Determine the (X, Y) coordinate at the center of the cell enclosing the given text.  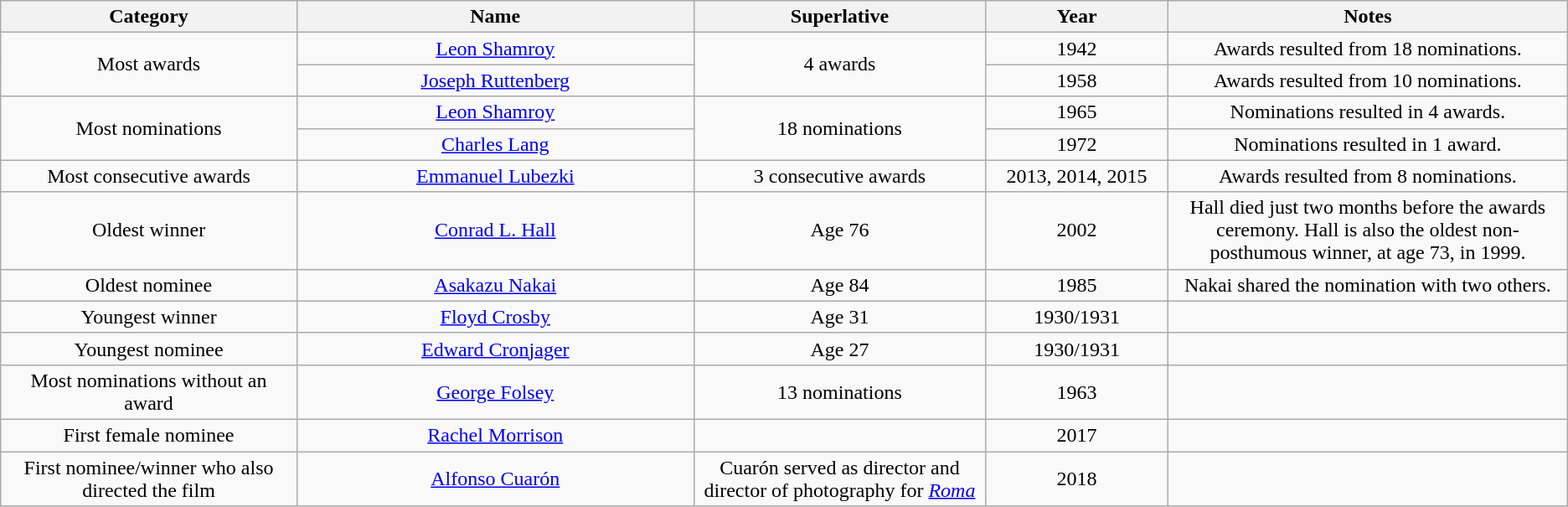
Awards resulted from 8 nominations. (1369, 176)
Conrad L. Hall (495, 230)
1972 (1077, 144)
Most consecutive awards (149, 176)
3 consecutive awards (839, 176)
13 nominations (839, 392)
Most awards (149, 65)
Year (1077, 17)
4 awards (839, 65)
Age 27 (839, 349)
2013, 2014, 2015 (1077, 176)
First nominee/winner who also directed the film (149, 478)
18 nominations (839, 128)
Hall died just two months before the awards ceremony. Hall is also the oldest non-posthumous winner, at age 73, in 1999. (1369, 230)
1965 (1077, 112)
Awards resulted from 10 nominations. (1369, 80)
Rachel Morrison (495, 435)
Joseph Ruttenberg (495, 80)
Notes (1369, 17)
Oldest nominee (149, 285)
Nakai shared the nomination with two others. (1369, 285)
2002 (1077, 230)
George Folsey (495, 392)
Cuarón served as director and director of photography for Roma (839, 478)
Oldest winner (149, 230)
Alfonso Cuarón (495, 478)
1942 (1077, 49)
Emmanuel Lubezki (495, 176)
Youngest nominee (149, 349)
Category (149, 17)
Awards resulted from 18 nominations. (1369, 49)
Most nominations (149, 128)
Edward Cronjager (495, 349)
First female nominee (149, 435)
Youngest winner (149, 317)
2017 (1077, 435)
Nominations resulted in 1 award. (1369, 144)
1958 (1077, 80)
Age 31 (839, 317)
Most nominations without an award (149, 392)
Age 84 (839, 285)
Superlative (839, 17)
Floyd Crosby (495, 317)
Charles Lang (495, 144)
2018 (1077, 478)
Age 76 (839, 230)
Nominations resulted in 4 awards. (1369, 112)
1985 (1077, 285)
Asakazu Nakai (495, 285)
Name (495, 17)
1963 (1077, 392)
